Determine the (x, y) coordinate at the center of the cell enclosing the given text.  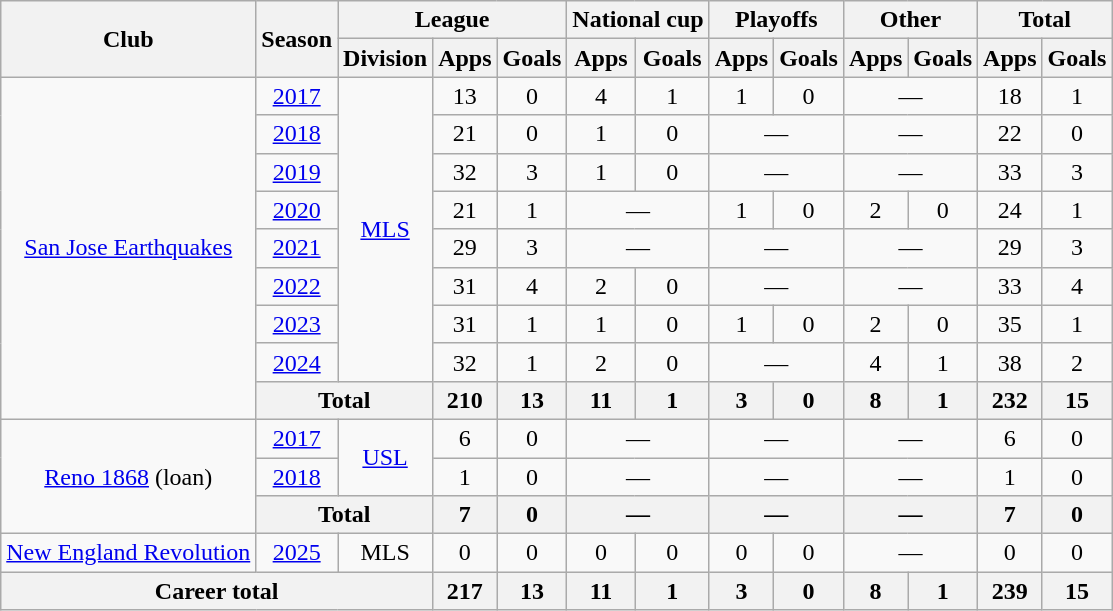
239 (1010, 591)
Reno 1868 (loan) (128, 476)
Other (910, 20)
San Jose Earthquakes (128, 248)
Season (297, 39)
2022 (297, 286)
38 (1010, 362)
24 (1010, 210)
2024 (297, 362)
35 (1010, 324)
Playoffs (776, 20)
18 (1010, 96)
2025 (297, 553)
2023 (297, 324)
League (452, 20)
2020 (297, 210)
Career total (217, 591)
Club (128, 39)
232 (1010, 400)
217 (465, 591)
22 (1010, 134)
2021 (297, 248)
Division (386, 58)
2019 (297, 172)
National cup (638, 20)
USL (386, 457)
210 (465, 400)
New England Revolution (128, 553)
